Capture the cell that displays the provided text and extract its [x, y] central coordinate. 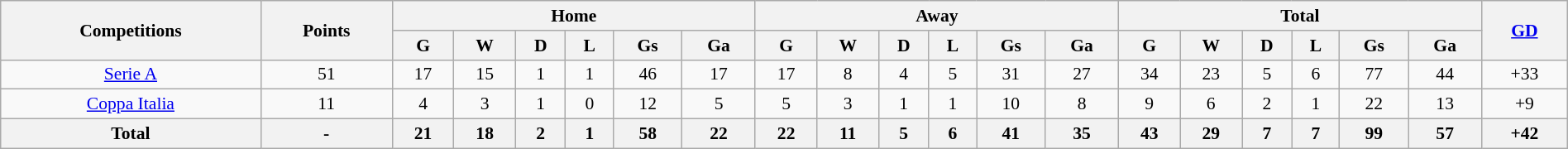
35 [1082, 133]
GD [1524, 30]
77 [1374, 74]
+9 [1524, 104]
46 [648, 74]
Points [326, 30]
43 [1150, 133]
31 [1011, 74]
Away [936, 16]
Competitions [131, 30]
13 [1446, 104]
+42 [1524, 133]
27 [1082, 74]
9 [1150, 104]
12 [648, 104]
51 [326, 74]
+33 [1524, 74]
- [326, 133]
18 [485, 133]
15 [485, 74]
99 [1374, 133]
44 [1446, 74]
Serie A [131, 74]
Home [574, 16]
41 [1011, 133]
29 [1211, 133]
34 [1150, 74]
58 [648, 133]
0 [590, 104]
Coppa Italia [131, 104]
10 [1011, 104]
21 [423, 133]
23 [1211, 74]
57 [1446, 133]
